Return the (X, Y) coordinate for the center point of the cell that contains the specified text.  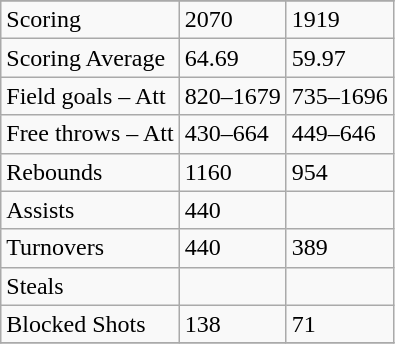
389 (340, 248)
59.97 (340, 58)
1919 (340, 20)
Assists (90, 210)
138 (232, 324)
820–1679 (232, 96)
Turnovers (90, 248)
Scoring Average (90, 58)
Steals (90, 286)
430–664 (232, 134)
Blocked Shots (90, 324)
735–1696 (340, 96)
64.69 (232, 58)
954 (340, 172)
1160 (232, 172)
2070 (232, 20)
Scoring (90, 20)
449–646 (340, 134)
Free throws – Att (90, 134)
Rebounds (90, 172)
71 (340, 324)
Field goals – Att (90, 96)
